From the cell containing the given text, extract its center point as (x, y) coordinate. 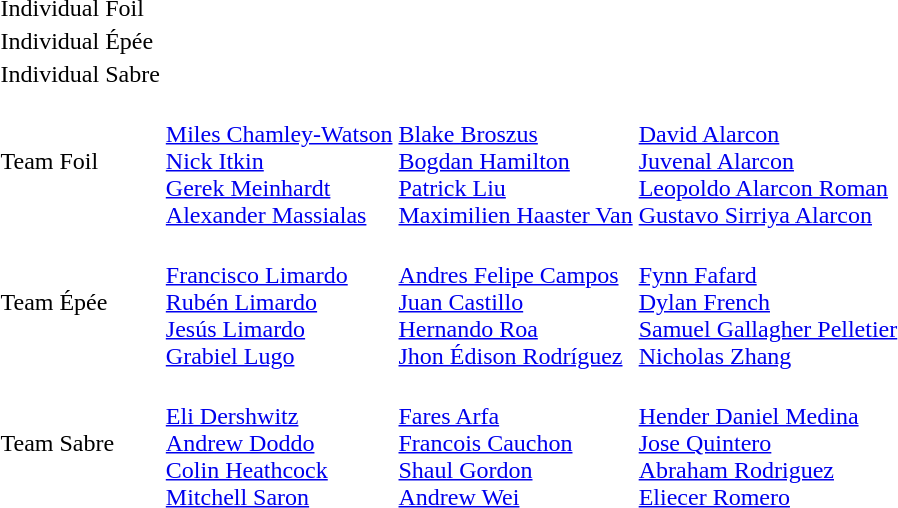
Francisco LimardoRubén LimardoJesús LimardoGrabiel Lugo (279, 302)
Andres Felipe CamposJuan CastilloHernando RoaJhon Édison Rodríguez (516, 302)
Miles Chamley-WatsonNick ItkinGerek MeinhardtAlexander Massialas (279, 161)
Blake BroszusBogdan HamiltonPatrick LiuMaximilien Haaster Van (516, 161)
